Determine the [x, y] coordinate at the center of the cell enclosing the given text.  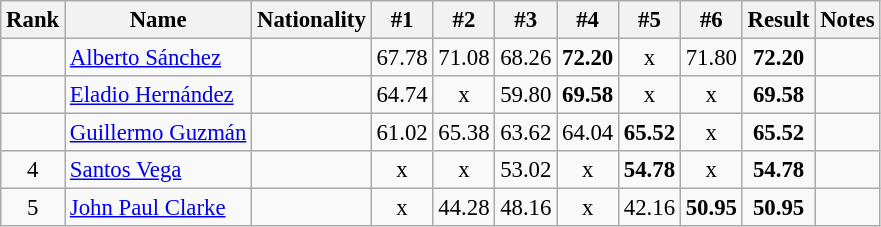
#2 [464, 20]
67.78 [402, 58]
Eladio Hernández [158, 95]
64.74 [402, 95]
Notes [848, 20]
#6 [711, 20]
#1 [402, 20]
53.02 [526, 170]
Alberto Sánchez [158, 58]
#4 [588, 20]
Nationality [312, 20]
59.80 [526, 95]
71.08 [464, 58]
68.26 [526, 58]
44.28 [464, 208]
48.16 [526, 208]
Result [778, 20]
#3 [526, 20]
4 [33, 170]
Guillermo Guzmán [158, 133]
64.04 [588, 133]
Rank [33, 20]
John Paul Clarke [158, 208]
5 [33, 208]
Santos Vega [158, 170]
61.02 [402, 133]
71.80 [711, 58]
Name [158, 20]
63.62 [526, 133]
65.38 [464, 133]
#5 [650, 20]
42.16 [650, 208]
